Provide the [X, Y] coordinate of the cell's center where the given text is located.  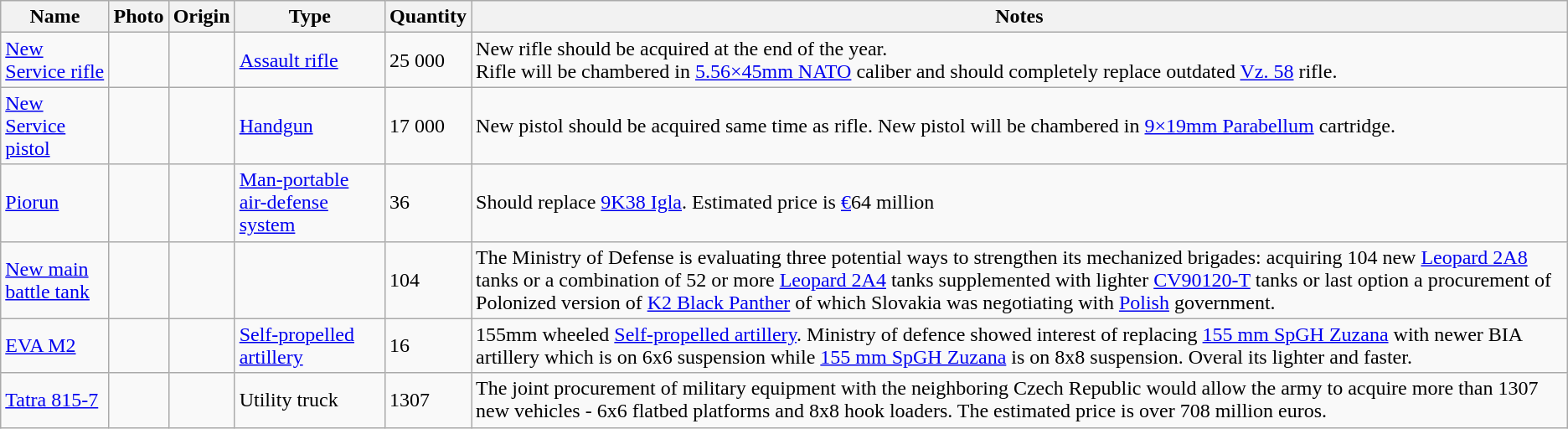
Utility truck [310, 401]
1307 [427, 401]
Photo [139, 17]
Self-propelled artillery [310, 345]
Notes [1020, 17]
Should replace 9K38 Igla. Estimated price is €64 million [1020, 203]
36 [427, 203]
Name [55, 17]
EVA M2 [55, 345]
25 000 [427, 60]
17 000 [427, 126]
New pistol should be acquired same time as rifle. New pistol will be chambered in 9×19mm Parabellum cartridge. [1020, 126]
Tatra 815-7 [55, 401]
Quantity [427, 17]
Man-portable air-defense system [310, 203]
104 [427, 280]
Type [310, 17]
New main battle tank [55, 280]
Handgun [310, 126]
New Service rifle [55, 60]
16 [427, 345]
Assault rifle [310, 60]
Piorun [55, 203]
New Service pistol [55, 126]
Origin [201, 17]
